Locate the cell with the specified text and output its (X, Y) center coordinate. 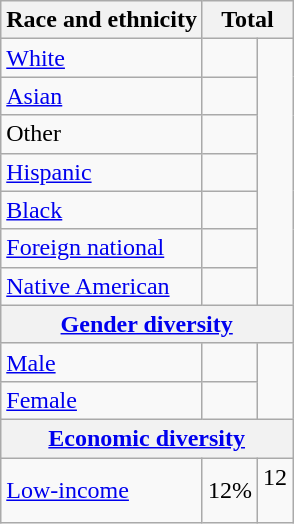
Native American (102, 286)
12 (276, 490)
12% (230, 490)
Other (102, 134)
Gender diversity (147, 324)
Black (102, 210)
Male (102, 362)
Asian (102, 96)
Hispanic (102, 172)
Economic diversity (147, 438)
Race and ethnicity (102, 20)
Total (247, 20)
White (102, 58)
Low-income (102, 490)
Foreign national (102, 248)
Female (102, 400)
